Output the (X, Y) coordinate of the center of the cell containing the given text.  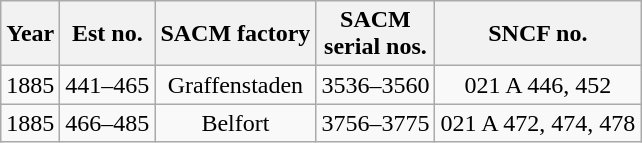
Year (30, 34)
021 A 472, 474, 478 (538, 123)
SACMserial nos. (376, 34)
441–465 (108, 85)
3756–3775 (376, 123)
021 A 446, 452 (538, 85)
3536–3560 (376, 85)
Belfort (236, 123)
SNCF no. (538, 34)
466–485 (108, 123)
Graffenstaden (236, 85)
Est no. (108, 34)
SACM factory (236, 34)
